Locate the cell with the specified text and output its [x, y] center coordinate. 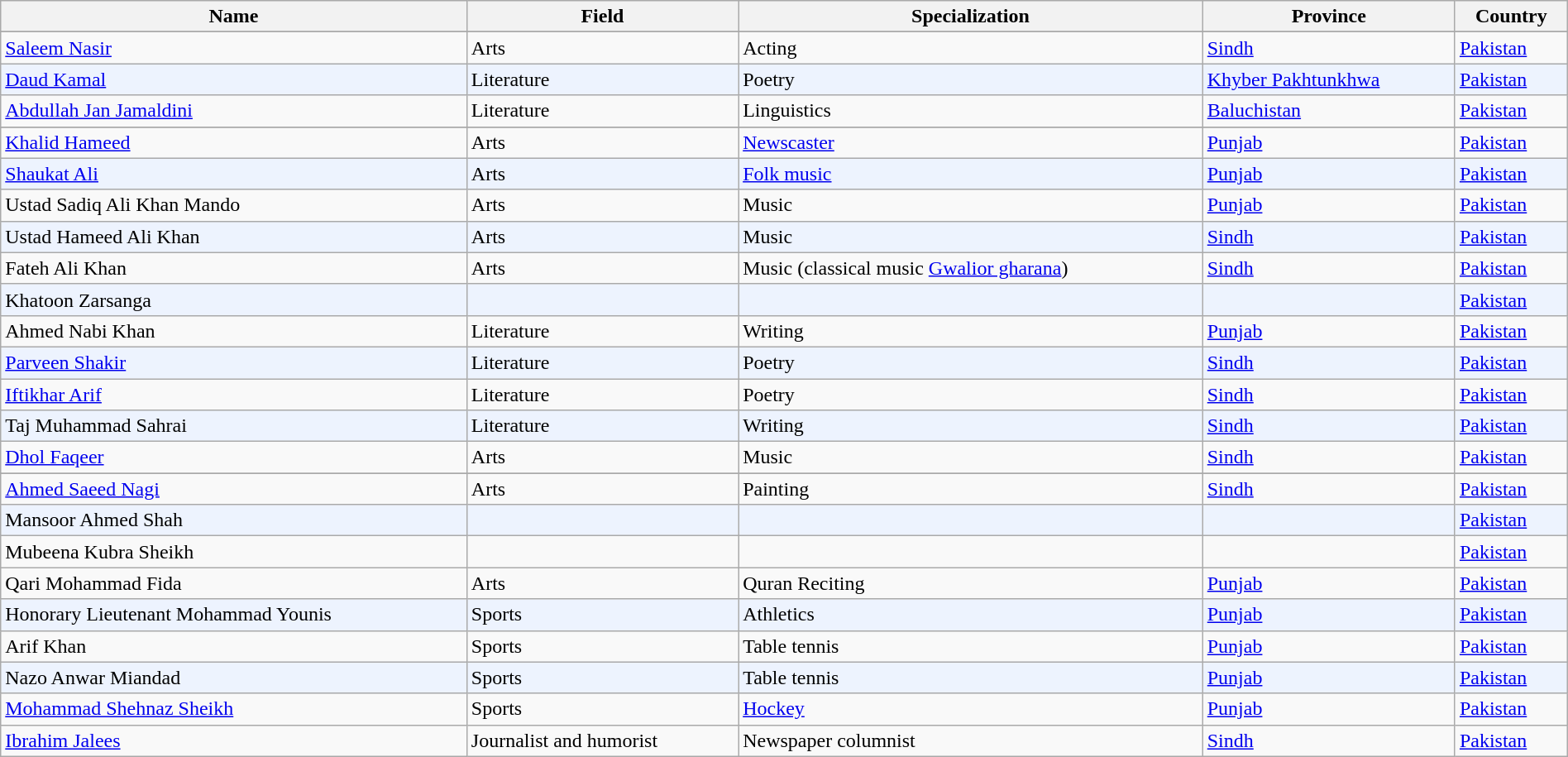
Nazo Anwar Miandad [234, 678]
Shaukat Ali [234, 174]
Fateh Ali Khan [234, 268]
Quran Reciting [971, 583]
Daud Kamal [234, 79]
Folk music [971, 174]
Newspaper columnist [971, 740]
Parveen Shakir [234, 362]
Athletics [971, 615]
Iftikhar Arif [234, 395]
Ahmed Nabi Khan [234, 331]
Dhol Faqeer [234, 458]
Arif Khan [234, 646]
Saleem Nasir [234, 48]
Khyber Pakhtunkhwa [1328, 79]
Field [602, 17]
Mansoor Ahmed Shah [234, 520]
Taj Muhammad Sahrai [234, 426]
Linguistics [971, 111]
Ahmed Saeed Nagi [234, 489]
Name [234, 17]
Honorary Lieutenant Mohammad Younis [234, 615]
Khalid Hameed [234, 142]
Abdullah Jan Jamaldini [234, 111]
Acting [971, 48]
Hockey [971, 709]
Qari Mohammad Fida [234, 583]
Country [1511, 17]
Specialization [971, 17]
Khatoon Zarsanga [234, 299]
Ustad Hameed Ali Khan [234, 237]
Journalist and humorist [602, 740]
Ustad Sadiq Ali Khan Mando [234, 205]
Painting [971, 489]
Newscaster [971, 142]
Ibrahim Jalees [234, 740]
Mohammad Shehnaz Sheikh [234, 709]
Music (classical music Gwalior gharana) [971, 268]
Baluchistan [1328, 111]
Mubeena Kubra Sheikh [234, 552]
Province [1328, 17]
